Return the (x, y) coordinate for the center point of the cell that contains the specified text.  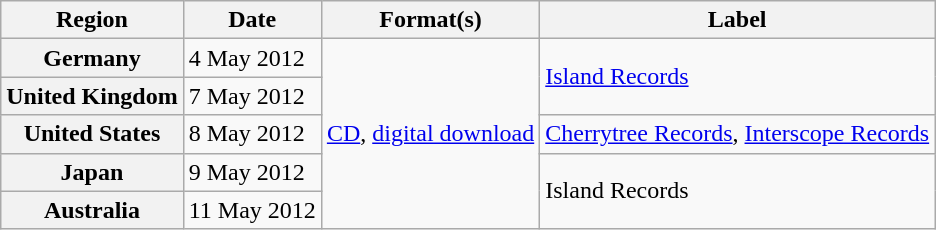
Region (92, 20)
Japan (92, 172)
9 May 2012 (252, 172)
4 May 2012 (252, 58)
11 May 2012 (252, 210)
United States (92, 134)
Date (252, 20)
CD, digital download (430, 134)
Label (738, 20)
7 May 2012 (252, 96)
United Kingdom (92, 96)
Cherrytree Records, Interscope Records (738, 134)
8 May 2012 (252, 134)
Germany (92, 58)
Format(s) (430, 20)
Australia (92, 210)
